Scan for the cell matching the given text and deliver its (x, y) coordinate at center. 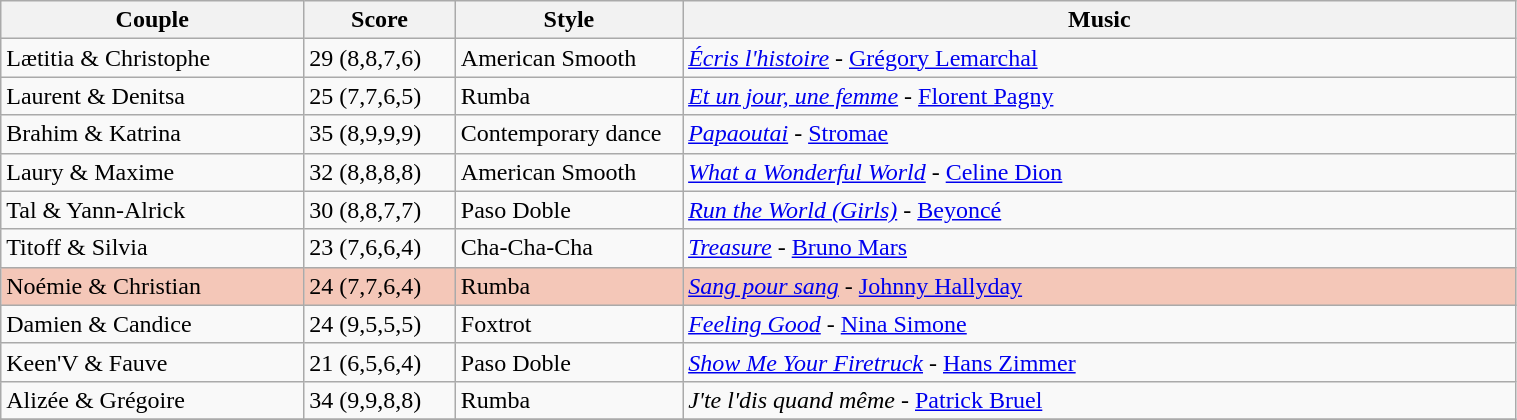
29 (8,8,7,6) (380, 58)
34 (9,9,8,8) (380, 400)
Music (1100, 20)
Style (568, 20)
23 (7,6,6,4) (380, 248)
Papaoutai - Stromae (1100, 134)
Damien & Candice (152, 324)
21 (6,5,6,4) (380, 362)
Alizée & Grégoire (152, 400)
Écris l'histoire - Grégory Lemarchal (1100, 58)
Contemporary dance (568, 134)
25 (7,7,6,5) (380, 96)
Feeling Good - Nina Simone (1100, 324)
Tal & Yann-Alrick (152, 210)
30 (8,8,7,7) (380, 210)
Titoff & Silvia (152, 248)
32 (8,8,8,8) (380, 172)
Noémie & Christian (152, 286)
Laurent & Denitsa (152, 96)
Run the World (Girls) - Beyoncé (1100, 210)
Show Me Your Firetruck - Hans Zimmer (1100, 362)
Couple (152, 20)
Treasure - Bruno Mars (1100, 248)
Laury & Maxime (152, 172)
24 (9,5,5,5) (380, 324)
Sang pour sang - Johnny Hallyday (1100, 286)
What a Wonderful World - Celine Dion (1100, 172)
Brahim & Katrina (152, 134)
Lætitia & Christophe (152, 58)
35 (8,9,9,9) (380, 134)
24 (7,7,6,4) (380, 286)
Cha-Cha-Cha (568, 248)
Keen'V & Fauve (152, 362)
Et un jour, une femme - Florent Pagny (1100, 96)
Foxtrot (568, 324)
J'te l'dis quand même - Patrick Bruel (1100, 400)
Score (380, 20)
